Locate the cell with the specified text and output its [X, Y] center coordinate. 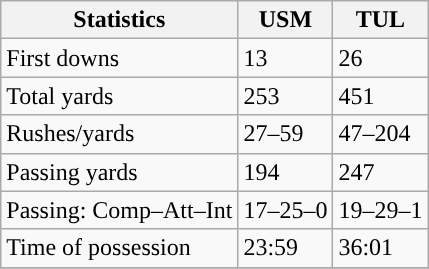
451 [380, 96]
194 [286, 172]
Statistics [120, 20]
13 [286, 58]
36:01 [380, 248]
26 [380, 58]
47–204 [380, 134]
253 [286, 96]
USM [286, 20]
27–59 [286, 134]
First downs [120, 58]
23:59 [286, 248]
17–25–0 [286, 210]
Total yards [120, 96]
Passing yards [120, 172]
Time of possession [120, 248]
TUL [380, 20]
19–29–1 [380, 210]
Rushes/yards [120, 134]
Passing: Comp–Att–Int [120, 210]
247 [380, 172]
